Pinpoint the cell where the given text exists, returning its [X, Y] midpoint coordinate. 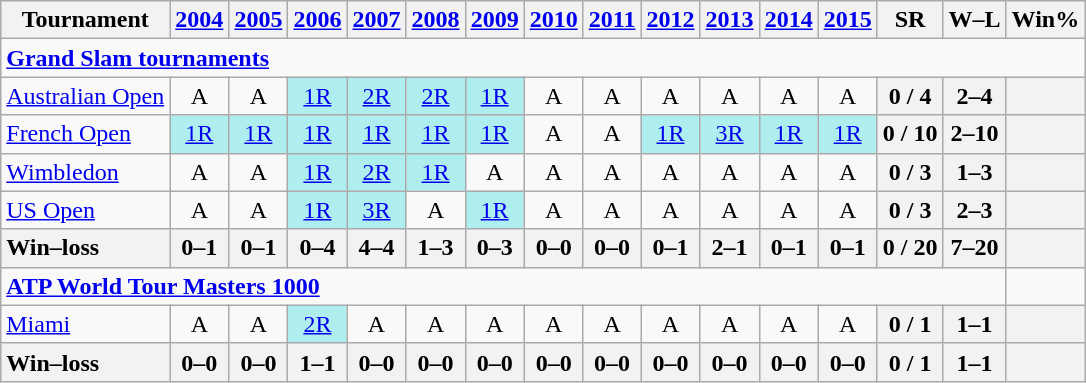
2005 [258, 20]
US Open [86, 210]
0–4 [318, 248]
2006 [318, 20]
2008 [436, 20]
2004 [200, 20]
2007 [376, 20]
Win% [1046, 20]
2–10 [974, 134]
2014 [788, 20]
2011 [612, 20]
4–4 [376, 248]
2–3 [974, 210]
0–3 [494, 248]
Miami [86, 324]
SR [910, 20]
0 / 20 [910, 248]
Tournament [86, 20]
2010 [554, 20]
2–4 [974, 96]
W–L [974, 20]
Australian Open [86, 96]
2013 [730, 20]
2012 [670, 20]
0 / 4 [910, 96]
2015 [848, 20]
2–1 [730, 248]
2009 [494, 20]
ATP World Tour Masters 1000 [504, 286]
Wimbledon [86, 172]
0 / 10 [910, 134]
French Open [86, 134]
Grand Slam tournaments [543, 58]
7–20 [974, 248]
